Identify which cell holds the provided text, then report its (X, Y) central coordinate. 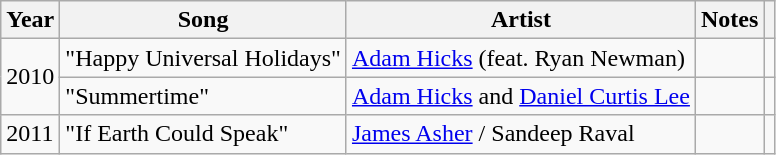
Adam Hicks (feat. Ryan Newman) (520, 58)
Song (204, 20)
"If Earth Could Speak" (204, 134)
"Happy Universal Holidays" (204, 58)
James Asher / Sandeep Raval (520, 134)
Adam Hicks and Daniel Curtis Lee (520, 96)
Artist (520, 20)
2011 (30, 134)
"Summertime" (204, 96)
Year (30, 20)
Notes (729, 20)
2010 (30, 77)
